Pinpoint the cell where the given text exists, returning its (X, Y) midpoint coordinate. 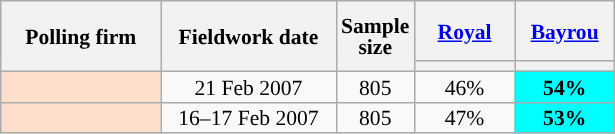
54% (565, 86)
Samplesize (375, 36)
21 Feb 2007 (248, 86)
Polling firm (81, 36)
Royal (464, 31)
53% (565, 118)
16–17 Feb 2007 (248, 118)
46% (464, 86)
47% (464, 118)
Fieldwork date (248, 36)
Bayrou (565, 31)
